Capture the cell that displays the provided text and extract its [X, Y] central coordinate. 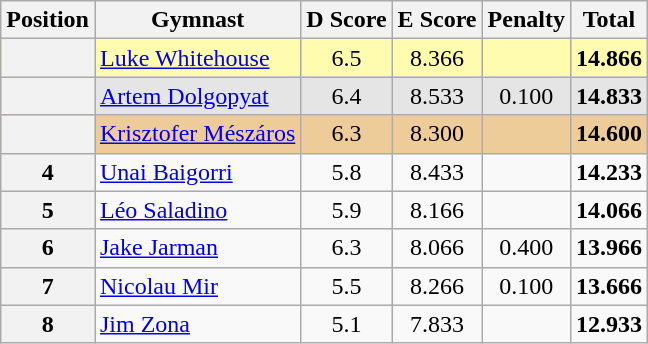
8.300 [437, 134]
Unai Baigorri [197, 172]
8.533 [437, 96]
5.9 [346, 210]
8.066 [437, 248]
Jake Jarman [197, 248]
8.266 [437, 286]
5.5 [346, 286]
5 [48, 210]
Total [608, 20]
Léo Saladino [197, 210]
14.833 [608, 96]
5.1 [346, 324]
13.966 [608, 248]
7 [48, 286]
8 [48, 324]
Penalty [526, 20]
14.600 [608, 134]
Artem Dolgopyat [197, 96]
12.933 [608, 324]
6.5 [346, 58]
8.366 [437, 58]
Position [48, 20]
8.166 [437, 210]
14.066 [608, 210]
0.400 [526, 248]
7.833 [437, 324]
4 [48, 172]
E Score [437, 20]
Nicolau Mir [197, 286]
13.666 [608, 286]
D Score [346, 20]
Krisztofer Mészáros [197, 134]
8.433 [437, 172]
14.866 [608, 58]
Gymnast [197, 20]
Jim Zona [197, 324]
6 [48, 248]
6.4 [346, 96]
Luke Whitehouse [197, 58]
14.233 [608, 172]
5.8 [346, 172]
